Scan for the cell matching the given text and deliver its (x, y) coordinate at center. 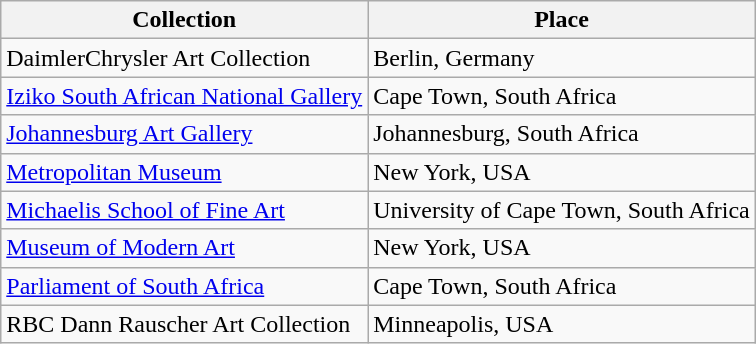
University of Cape Town, South Africa (562, 210)
Place (562, 20)
Minneapolis, USA (562, 324)
Michaelis School of Fine Art (184, 210)
DaimlerChrysler Art Collection (184, 58)
Collection (184, 20)
Museum of Modern Art (184, 248)
Parliament of South Africa (184, 286)
Berlin, Germany (562, 58)
RBC Dann Rauscher Art Collection (184, 324)
Iziko South African National Gallery (184, 96)
Johannesburg, South Africa (562, 134)
Johannesburg Art Gallery (184, 134)
Metropolitan Museum (184, 172)
